Identify which cell holds the provided text, then report its (x, y) central coordinate. 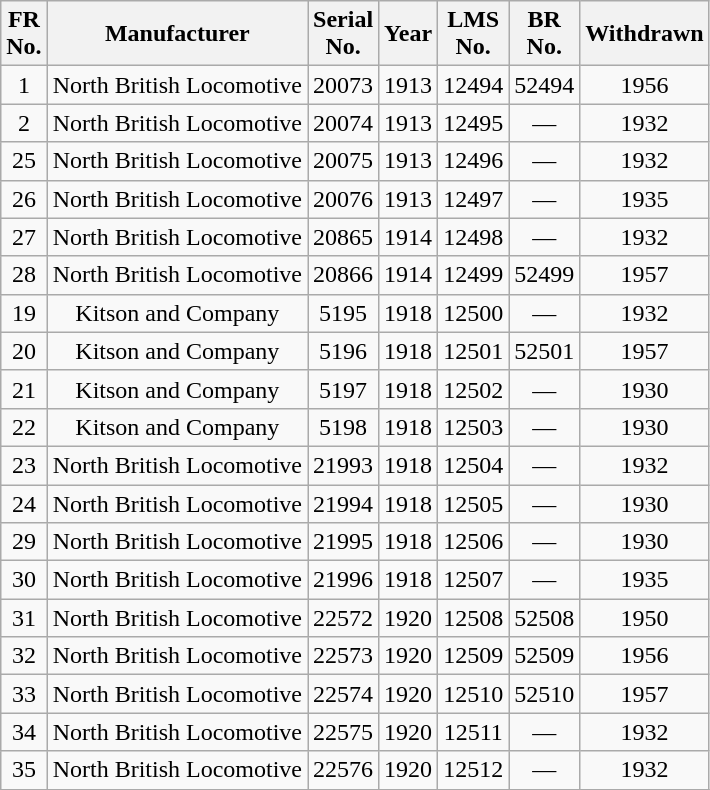
Withdrawn (644, 34)
52509 (544, 656)
20074 (344, 123)
25 (24, 161)
2 (24, 123)
12495 (474, 123)
5196 (344, 351)
21995 (344, 542)
12499 (474, 275)
23 (24, 465)
33 (24, 694)
52494 (544, 85)
12510 (474, 694)
22576 (344, 770)
20073 (344, 85)
20 (24, 351)
5198 (344, 427)
12501 (474, 351)
22575 (344, 732)
12505 (474, 503)
LMSNo. (474, 34)
21996 (344, 580)
FRNo. (24, 34)
12502 (474, 389)
Year (408, 34)
12508 (474, 618)
30 (24, 580)
12498 (474, 237)
5195 (344, 313)
52499 (544, 275)
12506 (474, 542)
BRNo. (544, 34)
22572 (344, 618)
12503 (474, 427)
12511 (474, 732)
Manufacturer (177, 34)
19 (24, 313)
34 (24, 732)
20076 (344, 199)
12512 (474, 770)
26 (24, 199)
20075 (344, 161)
12500 (474, 313)
52501 (544, 351)
24 (24, 503)
22574 (344, 694)
20865 (344, 237)
29 (24, 542)
12509 (474, 656)
12497 (474, 199)
12496 (474, 161)
21994 (344, 503)
22573 (344, 656)
32 (24, 656)
SerialNo. (344, 34)
5197 (344, 389)
27 (24, 237)
12507 (474, 580)
1950 (644, 618)
12494 (474, 85)
52508 (544, 618)
1 (24, 85)
31 (24, 618)
20866 (344, 275)
52510 (544, 694)
28 (24, 275)
21 (24, 389)
12504 (474, 465)
35 (24, 770)
22 (24, 427)
21993 (344, 465)
